Scan for the cell matching the given text and deliver its (X, Y) coordinate at center. 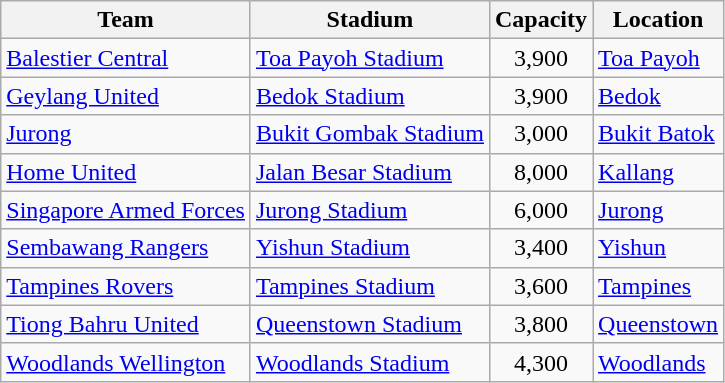
Woodlands Stadium (370, 362)
8,000 (540, 172)
Jalan Besar Stadium (370, 172)
Bukit Gombak Stadium (370, 134)
Tampines Rovers (126, 286)
Location (658, 20)
3,400 (540, 248)
Team (126, 20)
Yishun Stadium (370, 248)
Yishun (658, 248)
Sembawang Rangers (126, 248)
Stadium (370, 20)
Bedok (658, 96)
Balestier Central (126, 58)
Queenstown Stadium (370, 324)
Kallang (658, 172)
4,300 (540, 362)
Tampines (658, 286)
3,600 (540, 286)
6,000 (540, 210)
Queenstown (658, 324)
Bukit Batok (658, 134)
Woodlands Wellington (126, 362)
3,800 (540, 324)
Tampines Stadium (370, 286)
Singapore Armed Forces (126, 210)
Tiong Bahru United (126, 324)
Toa Payoh Stadium (370, 58)
Toa Payoh (658, 58)
Geylang United (126, 96)
Woodlands (658, 362)
Home United (126, 172)
Capacity (540, 20)
3,000 (540, 134)
Bedok Stadium (370, 96)
Jurong Stadium (370, 210)
